Locate the cell with the specified text and output its [X, Y] center coordinate. 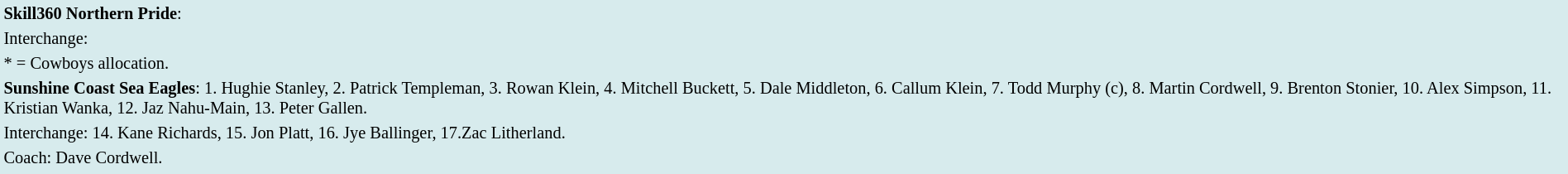
* = Cowboys allocation. [784, 63]
Interchange: 14. Kane Richards, 15. Jon Platt, 16. Jye Ballinger, 17.Zac Litherland. [784, 133]
Interchange: [784, 38]
Skill360 Northern Pride: [784, 13]
Coach: Dave Cordwell. [784, 157]
